Provide the (X, Y) coordinate of the cell's center where the given text is located.  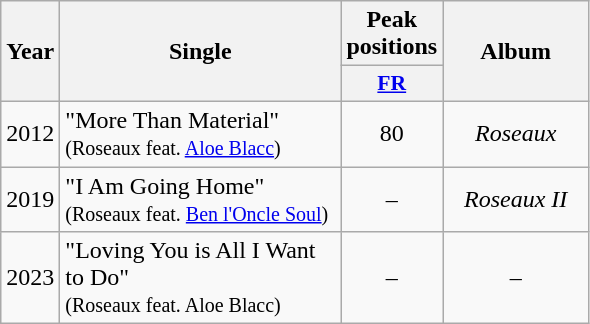
"I Am Going Home"(Roseaux feat. Ben l'Oncle Soul) (200, 198)
Roseaux (516, 134)
Roseaux II (516, 198)
Single (200, 52)
80 (392, 134)
"Loving You is All I Want to Do"(Roseaux feat. Aloe Blacc) (200, 278)
Album (516, 52)
"More Than Material"(Roseaux feat. Aloe Blacc) (200, 134)
2023 (30, 278)
FR (392, 84)
Year (30, 52)
2019 (30, 198)
Peak positions (392, 34)
2012 (30, 134)
